Provide the (X, Y) coordinate of the cell's center where the given text is located.  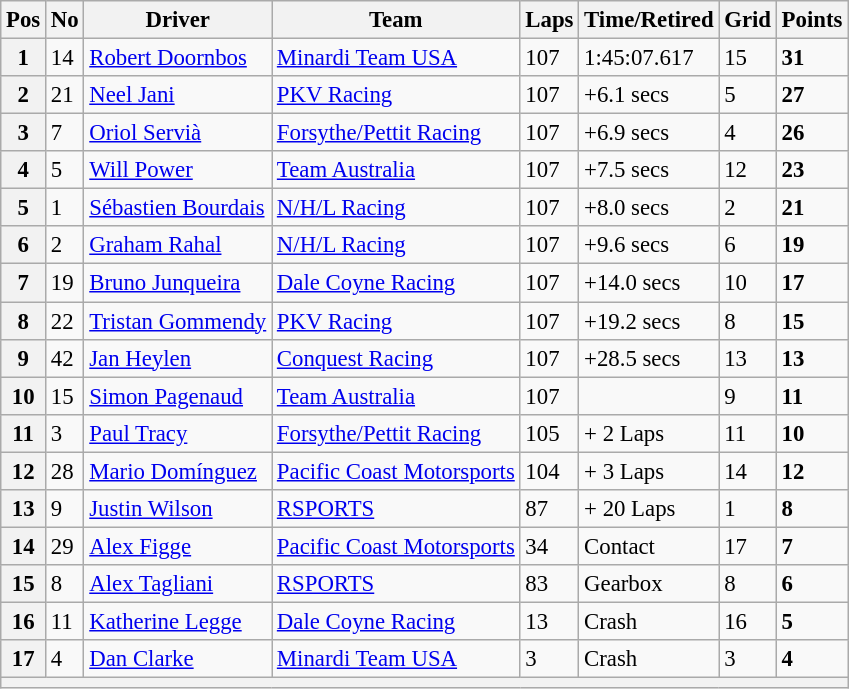
+7.5 secs (649, 170)
Dan Clarke (178, 659)
1:45:07.617 (649, 58)
+14.0 secs (649, 283)
Robert Doornbos (178, 58)
28 (65, 471)
+ 3 Laps (649, 471)
Conquest Racing (396, 358)
Points (812, 20)
Grid (748, 20)
Contact (649, 546)
+28.5 secs (649, 358)
Graham Rahal (178, 245)
Team (396, 20)
Alex Figge (178, 546)
104 (550, 471)
Simon Pagenaud (178, 396)
No (65, 20)
29 (65, 546)
23 (812, 170)
105 (550, 433)
+6.1 secs (649, 95)
27 (812, 95)
Gearbox (649, 584)
22 (65, 321)
Justin Wilson (178, 509)
+ 2 Laps (649, 433)
Tristan Gommendy (178, 321)
Will Power (178, 170)
31 (812, 58)
Paul Tracy (178, 433)
Alex Tagliani (178, 584)
Mario Domínguez (178, 471)
Jan Heylen (178, 358)
Driver (178, 20)
+ 20 Laps (649, 509)
+6.9 secs (649, 133)
+19.2 secs (649, 321)
Neel Jani (178, 95)
Time/Retired (649, 20)
Sébastien Bourdais (178, 208)
Katherine Legge (178, 621)
+8.0 secs (649, 208)
87 (550, 509)
26 (812, 133)
Pos (24, 20)
+9.6 secs (649, 245)
Laps (550, 20)
83 (550, 584)
34 (550, 546)
Bruno Junqueira (178, 283)
Oriol Servià (178, 133)
42 (65, 358)
